Provide the (x, y) coordinate of the cell's center where the given text is located.  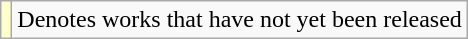
Denotes works that have not yet been released (240, 20)
